Locate the cell with the specified text and output its (x, y) center coordinate. 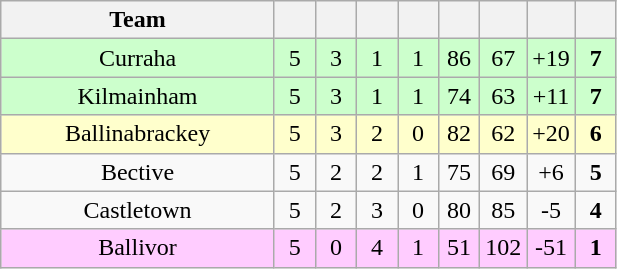
51 (460, 248)
82 (460, 134)
Kilmainham (138, 96)
6 (596, 134)
Castletown (138, 210)
62 (504, 134)
Curraha (138, 58)
+20 (552, 134)
85 (504, 210)
86 (460, 58)
102 (504, 248)
75 (460, 172)
Ballivor (138, 248)
-5 (552, 210)
+6 (552, 172)
Ballinabrackey (138, 134)
Bective (138, 172)
69 (504, 172)
80 (460, 210)
Team (138, 20)
67 (504, 58)
-51 (552, 248)
74 (460, 96)
63 (504, 96)
+11 (552, 96)
+19 (552, 58)
